From the cell containing the given text, extract its center point as [x, y] coordinate. 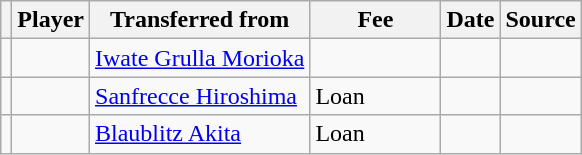
Source [540, 20]
Transferred from [200, 20]
Blaublitz Akita [200, 134]
Date [470, 20]
Player [51, 20]
Fee [376, 20]
Sanfrecce Hiroshima [200, 96]
Iwate Grulla Morioka [200, 58]
